Search for the cell housing the specified text and yield its [X, Y] center coordinate. 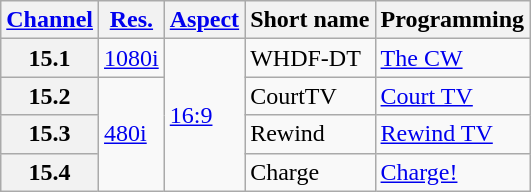
Court TV [452, 96]
Charge! [452, 172]
Rewind TV [452, 134]
15.3 [50, 134]
Short name [310, 20]
480i [132, 134]
16:9 [204, 115]
CourtTV [310, 96]
Charge [310, 172]
Rewind [310, 134]
WHDF-DT [310, 58]
15.1 [50, 58]
15.4 [50, 172]
1080i [132, 58]
Aspect [204, 20]
Channel [50, 20]
Programming [452, 20]
The CW [452, 58]
15.2 [50, 96]
Res. [132, 20]
